Determine the (x, y) coordinate at the center of the cell enclosing the given text.  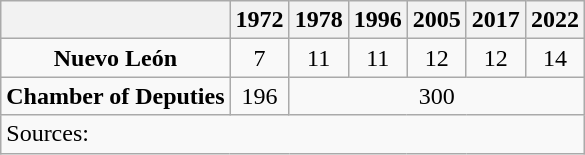
2005 (436, 20)
Nuevo León (116, 58)
14 (554, 58)
7 (260, 58)
Chamber of Deputies (116, 96)
2022 (554, 20)
1972 (260, 20)
1978 (318, 20)
300 (436, 96)
1996 (378, 20)
Sources: (293, 134)
196 (260, 96)
2017 (496, 20)
